Capture the cell that displays the provided text and extract its [x, y] central coordinate. 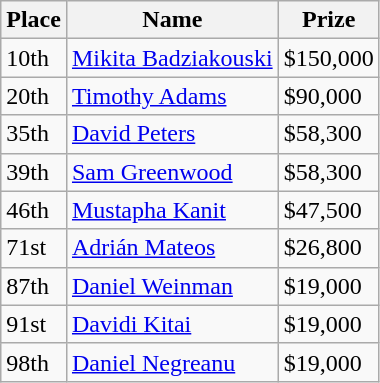
Name [172, 20]
$150,000 [328, 58]
Daniel Weinman [172, 286]
Place [34, 20]
$26,800 [328, 248]
71st [34, 248]
98th [34, 362]
$90,000 [328, 96]
46th [34, 210]
Timothy Adams [172, 96]
Davidi Kitai [172, 324]
Mustapha Kanit [172, 210]
91st [34, 324]
20th [34, 96]
35th [34, 134]
Adrián Mateos [172, 248]
Sam Greenwood [172, 172]
$47,500 [328, 210]
Daniel Negreanu [172, 362]
Mikita Badziakouski [172, 58]
10th [34, 58]
87th [34, 286]
David Peters [172, 134]
39th [34, 172]
Prize [328, 20]
